Scan for the cell matching the given text and deliver its [X, Y] coordinate at center. 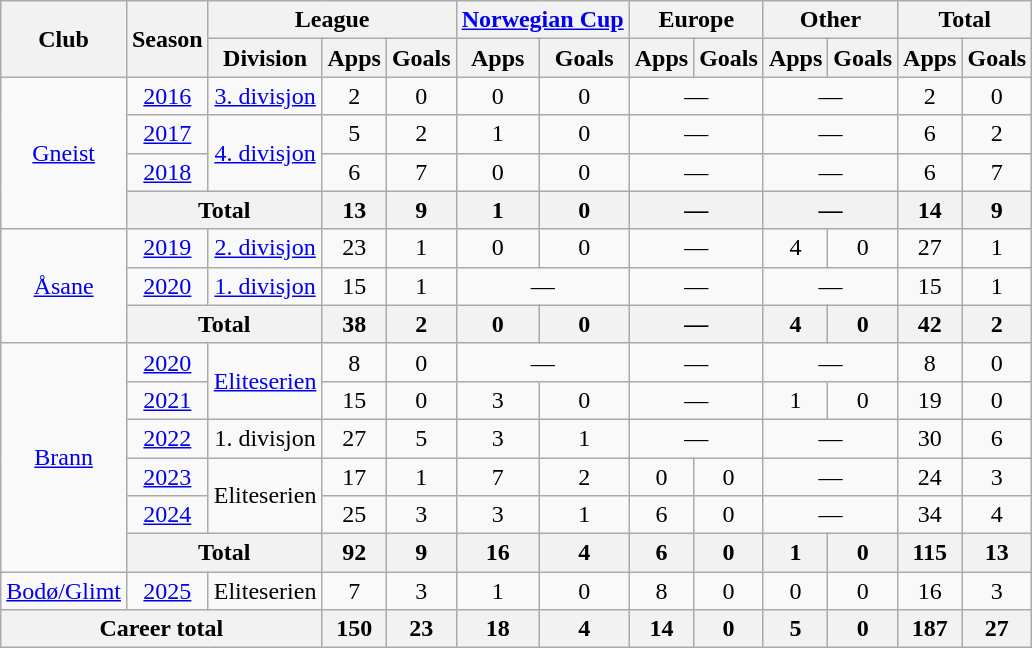
Bodø/Glimt [64, 591]
League [332, 20]
3. divisjon [265, 96]
2018 [167, 172]
2023 [167, 477]
92 [354, 553]
2. divisjon [265, 248]
Other [830, 20]
24 [930, 477]
2021 [167, 400]
Division [265, 58]
30 [930, 438]
34 [930, 515]
Gneist [64, 153]
2016 [167, 96]
187 [930, 629]
115 [930, 553]
Career total [162, 629]
Season [167, 39]
18 [498, 629]
Norwegian Cup [542, 20]
2025 [167, 591]
19 [930, 400]
2022 [167, 438]
Club [64, 39]
25 [354, 515]
150 [354, 629]
2024 [167, 515]
Europe [696, 20]
Åsane [64, 286]
4. divisjon [265, 153]
2017 [167, 134]
Brann [64, 457]
38 [354, 324]
42 [930, 324]
17 [354, 477]
2019 [167, 248]
